Determine the (x, y) coordinate at the center of the cell enclosing the given text.  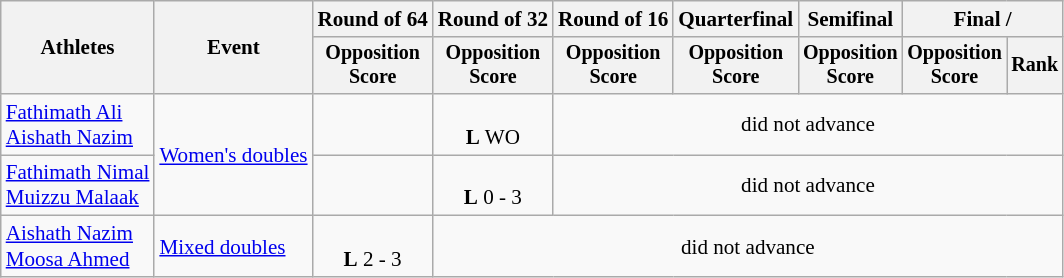
Final / (982, 18)
Round of 16 (613, 18)
Round of 32 (493, 18)
L WO (493, 124)
L 2 - 3 (373, 246)
Athletes (78, 48)
Fathimath AliAishath Nazim (78, 124)
Women's doubles (233, 155)
Quarterfinal (736, 18)
Rank (1035, 65)
Mixed doubles (233, 246)
Aishath NazimMoosa Ahmed (78, 246)
Semifinal (850, 18)
Event (233, 48)
Round of 64 (373, 18)
L 0 - 3 (493, 186)
Fathimath NimalMuizzu Malaak (78, 186)
